Pinpoint the cell where the given text exists, returning its [X, Y] midpoint coordinate. 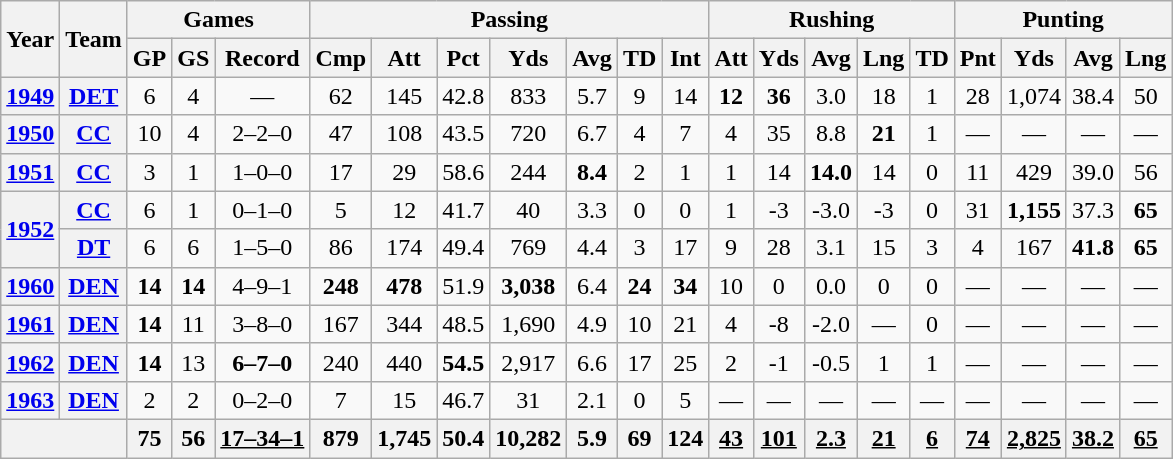
29 [404, 172]
49.4 [464, 248]
47 [341, 134]
48.5 [464, 324]
46.7 [464, 400]
58.6 [464, 172]
2,825 [1034, 438]
24 [639, 286]
2.3 [830, 438]
4.4 [592, 248]
Team [94, 39]
10,282 [528, 438]
3.1 [830, 248]
Pct [464, 58]
40 [528, 210]
50 [1145, 96]
6.4 [592, 286]
1961 [30, 324]
1951 [30, 172]
Passing [510, 20]
-2.0 [830, 324]
6–7–0 [262, 362]
108 [404, 134]
Rushing [832, 20]
429 [1034, 172]
14.0 [830, 172]
41.8 [1092, 248]
GP [149, 58]
34 [686, 286]
54.5 [464, 362]
1952 [30, 229]
Record [262, 58]
2,917 [528, 362]
1,155 [1034, 210]
2–2–0 [262, 134]
DT [94, 248]
3–8–0 [262, 324]
1,745 [404, 438]
Punting [1063, 20]
-8 [778, 324]
36 [778, 96]
Games [218, 20]
18 [883, 96]
42.8 [464, 96]
3.0 [830, 96]
879 [341, 438]
0–1–0 [262, 210]
Year [30, 39]
17–34–1 [262, 438]
1963 [30, 400]
1,690 [528, 324]
GS [194, 58]
51.9 [464, 286]
Int [686, 58]
62 [341, 96]
720 [528, 134]
0–2–0 [262, 400]
440 [404, 362]
6.6 [592, 362]
37.3 [1092, 210]
1–5–0 [262, 248]
-0.5 [830, 362]
344 [404, 324]
145 [404, 96]
1960 [30, 286]
39.0 [1092, 172]
3,038 [528, 286]
248 [341, 286]
1–0–0 [262, 172]
833 [528, 96]
4.9 [592, 324]
4–9–1 [262, 286]
0.0 [830, 286]
-1 [778, 362]
2.1 [592, 400]
478 [404, 286]
43.5 [464, 134]
124 [686, 438]
Pnt [978, 58]
43 [731, 438]
50.4 [464, 438]
101 [778, 438]
41.7 [464, 210]
6.7 [592, 134]
244 [528, 172]
769 [528, 248]
69 [639, 438]
1962 [30, 362]
35 [778, 134]
8.8 [830, 134]
1950 [30, 134]
38.2 [1092, 438]
8.4 [592, 172]
240 [341, 362]
174 [404, 248]
25 [686, 362]
13 [194, 362]
38.4 [1092, 96]
1949 [30, 96]
75 [149, 438]
86 [341, 248]
DET [94, 96]
74 [978, 438]
-3.0 [830, 210]
1,074 [1034, 96]
5.7 [592, 96]
5.9 [592, 438]
3.3 [592, 210]
Cmp [341, 58]
